From the cell containing the given text, extract its center point as [x, y] coordinate. 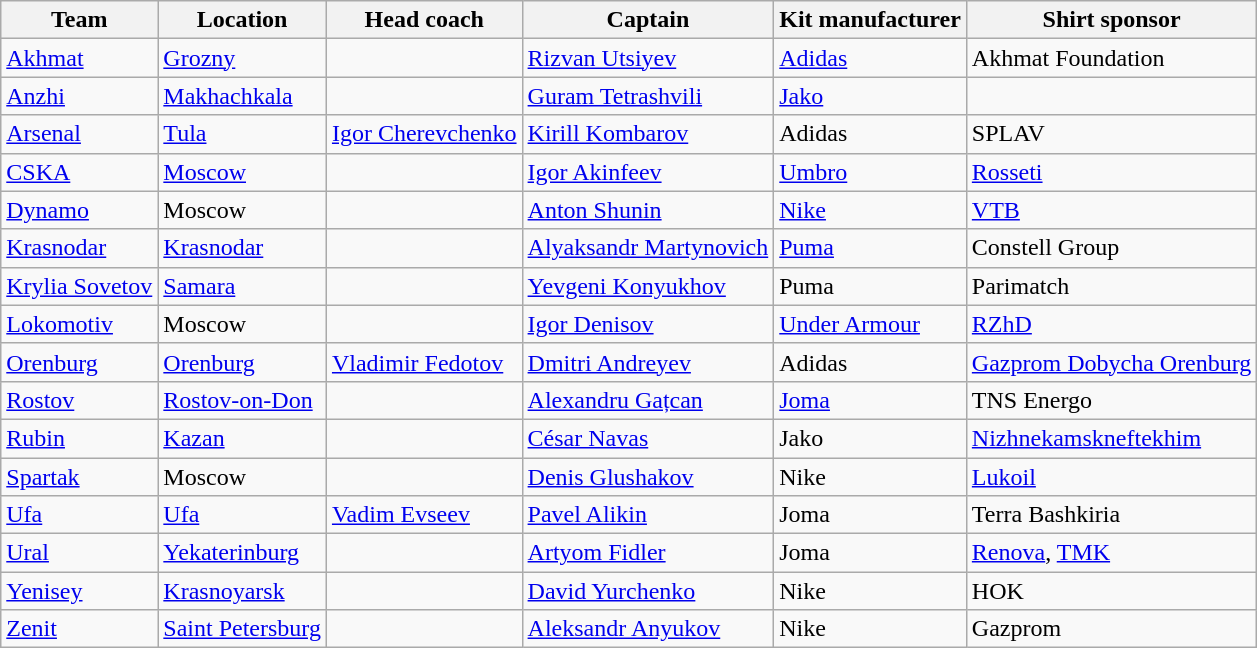
Yekaterinburg [242, 553]
Yenisey [80, 591]
Grozny [242, 58]
Igor Cherevchenko [424, 134]
Samara [242, 286]
Rostov [80, 400]
Akhmat [80, 58]
SPLAV [1112, 134]
Anzhi [80, 96]
Krasnoyarsk [242, 591]
Denis Glushakov [648, 477]
Alexandru Gațcan [648, 400]
CSKA [80, 172]
Kazan [242, 438]
Parimatch [1112, 286]
Lukoil [1112, 477]
Pavel Alikin [648, 515]
VTB [1112, 210]
Zenit [80, 629]
Rostov-on-Don [242, 400]
Yevgeni Konyukhov [648, 286]
Gazprom Dobycha Orenburg [1112, 362]
Dmitri Andreyev [648, 362]
Rosseti [1112, 172]
Gazprom [1112, 629]
Vladimir Fedotov [424, 362]
Saint Petersburg [242, 629]
Ural [80, 553]
Krylia Sovetov [80, 286]
Location [242, 20]
Terra Bashkiria [1112, 515]
Kit manufacturer [870, 20]
Rubin [80, 438]
Shirt sponsor [1112, 20]
Guram Tetrashvili [648, 96]
Tula [242, 134]
Kirill Kombarov [648, 134]
César Navas [648, 438]
TNS Energo [1112, 400]
Igor Akinfeev [648, 172]
Anton Shunin [648, 210]
Head coach [424, 20]
Nizhnekamskneftekhim [1112, 438]
Alyaksandr Martynovich [648, 248]
Spartak [80, 477]
Igor Denisov [648, 324]
Rizvan Utsiyev [648, 58]
HOK [1112, 591]
Makhachkala [242, 96]
Captain [648, 20]
David Yurchenko [648, 591]
Renova, TMK [1112, 553]
Artyom Fidler [648, 553]
Arsenal [80, 134]
Lokomotiv [80, 324]
Constell Group [1112, 248]
Under Armour [870, 324]
RZhD [1112, 324]
Akhmat Foundation [1112, 58]
Vadim Evseev [424, 515]
Aleksandr Anyukov [648, 629]
Dynamo [80, 210]
Umbro [870, 172]
Team [80, 20]
